Output the [X, Y] coordinate of the center of the cell containing the given text.  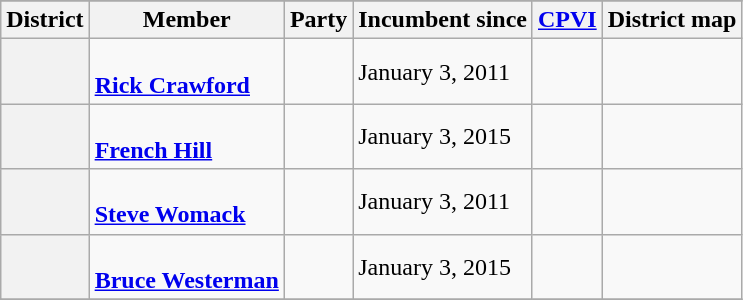
Bruce Westerman [186, 266]
French Hill [186, 136]
District [45, 20]
Member [186, 20]
CPVI [567, 20]
District map [672, 20]
Steve Womack [186, 202]
Rick Crawford [186, 72]
Incumbent since [443, 20]
Party [318, 20]
